Find where the given text appears and provide that cell's center as [x, y] coordinate. 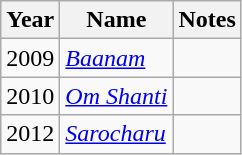
Name [116, 20]
2012 [30, 134]
Om Shanti [116, 96]
Baanam [116, 58]
Sarocharu [116, 134]
Notes [207, 20]
2010 [30, 96]
2009 [30, 58]
Year [30, 20]
